Capture the cell that displays the provided text and extract its (x, y) central coordinate. 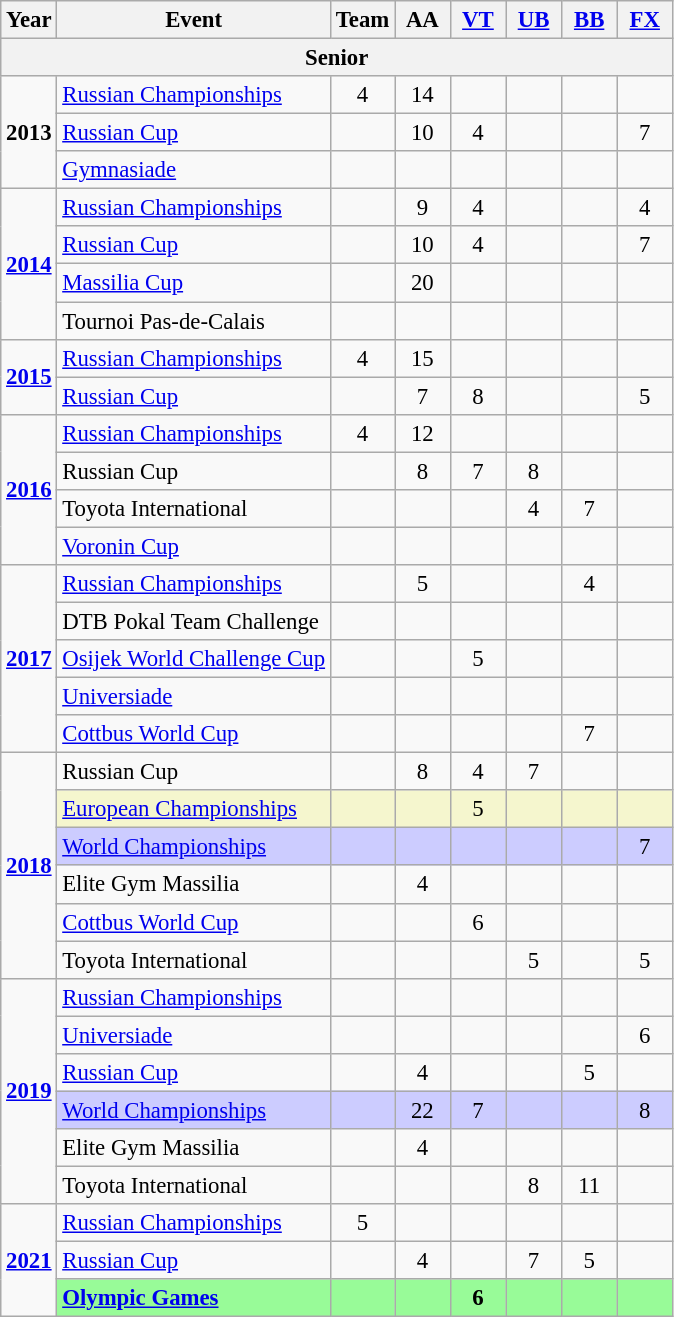
UB (534, 20)
AA (423, 20)
Event (194, 20)
DTB Pokal Team Challenge (194, 621)
20 (423, 283)
Gymnasiade (194, 170)
2017 (29, 659)
Massilia Cup (194, 283)
Team (362, 20)
2018 (29, 866)
15 (423, 358)
2021 (29, 1260)
FX (645, 20)
2014 (29, 264)
Osijek World Challenge Cup (194, 659)
2013 (29, 132)
Year (29, 20)
Olympic Games (194, 1298)
9 (423, 208)
2016 (29, 489)
22 (423, 1110)
European Championships (194, 809)
Voronin Cup (194, 546)
2015 (29, 376)
VT (478, 20)
BB (589, 20)
Senior (337, 58)
14 (423, 95)
2019 (29, 1091)
Tournoi Pas-de-Calais (194, 321)
12 (423, 433)
11 (589, 1185)
